Locate the cell with the specified text and output its (X, Y) center coordinate. 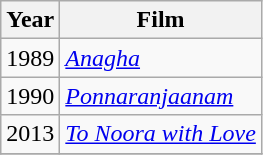
1990 (30, 96)
Anagha (161, 58)
2013 (30, 134)
Film (161, 20)
To Noora with Love (161, 134)
1989 (30, 58)
Ponnaranjaanam (161, 96)
Year (30, 20)
